Locate the cell with the specified text and output its (X, Y) center coordinate. 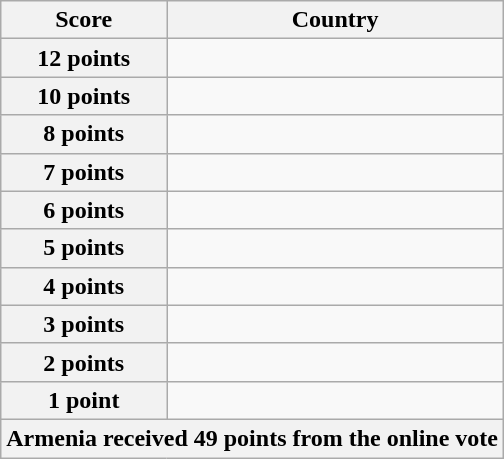
3 points (84, 324)
2 points (84, 362)
Country (336, 20)
Armenia received 49 points from the online vote (252, 438)
8 points (84, 134)
10 points (84, 96)
Score (84, 20)
6 points (84, 210)
7 points (84, 172)
1 point (84, 400)
12 points (84, 58)
4 points (84, 286)
5 points (84, 248)
